Return the (X, Y) coordinate for the center point of the cell that contains the specified text.  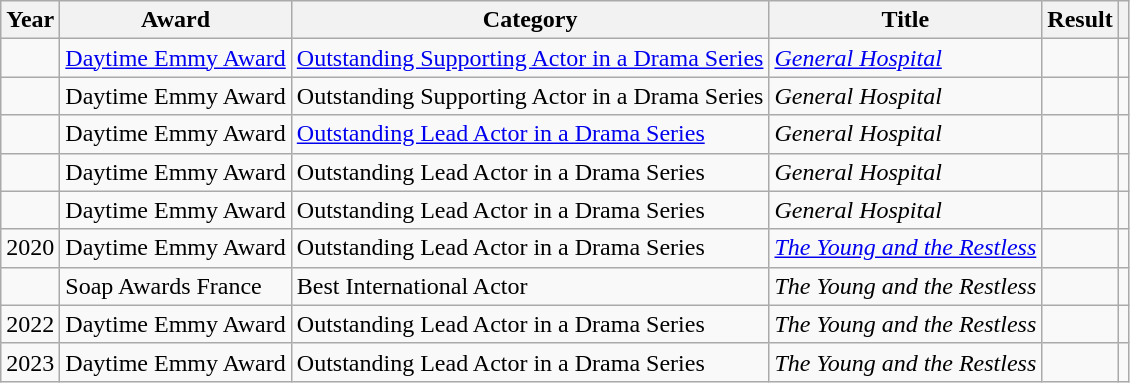
Category (530, 20)
2023 (30, 362)
Result (1080, 20)
2020 (30, 248)
Year (30, 20)
Award (176, 20)
Best International Actor (530, 286)
2022 (30, 324)
Title (906, 20)
Soap Awards France (176, 286)
